Pinpoint the cell where the given text exists, returning its [X, Y] midpoint coordinate. 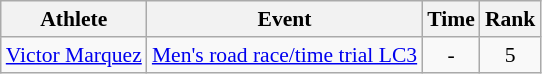
Men's road race/time trial LC3 [284, 55]
Victor Marquez [74, 55]
Rank [510, 19]
- [451, 55]
Athlete [74, 19]
5 [510, 55]
Event [284, 19]
Time [451, 19]
